Scan for the cell matching the given text and deliver its [X, Y] coordinate at center. 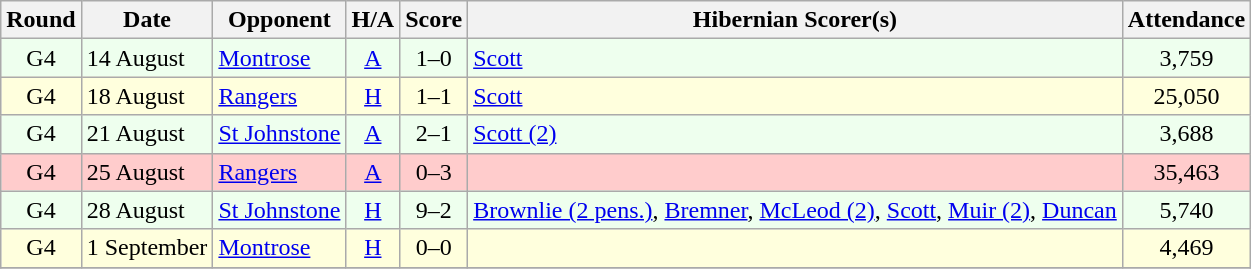
Opponent [280, 20]
0–0 [434, 248]
Attendance [1186, 20]
2–1 [434, 134]
0–3 [434, 172]
4,469 [1186, 248]
9–2 [434, 210]
1 September [147, 248]
Score [434, 20]
3,759 [1186, 58]
Round [41, 20]
25 August [147, 172]
25,050 [1186, 96]
Brownlie (2 pens.), Bremner, McLeod (2), Scott, Muir (2), Duncan [796, 210]
14 August [147, 58]
1–0 [434, 58]
21 August [147, 134]
H/A [373, 20]
3,688 [1186, 134]
Scott (2) [796, 134]
Date [147, 20]
Hibernian Scorer(s) [796, 20]
1–1 [434, 96]
35,463 [1186, 172]
28 August [147, 210]
18 August [147, 96]
5,740 [1186, 210]
